For the text-containing cell, return its midpoint in [X, Y] coordinate format. 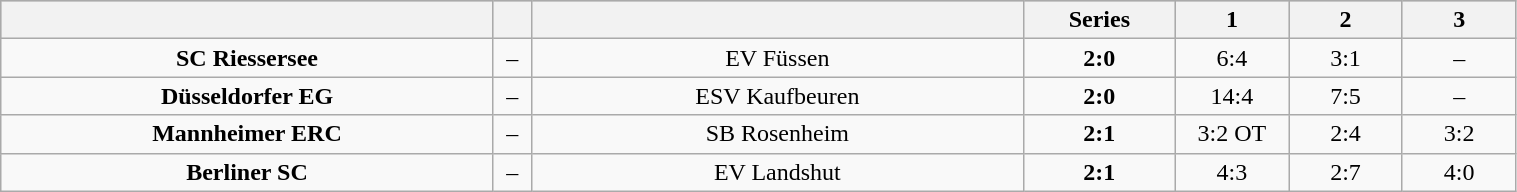
Mannheimer ERC [247, 134]
EV Füssen [777, 58]
Berliner SC [247, 172]
4:3 [1232, 172]
3:1 [1346, 58]
EV Landshut [777, 172]
2:7 [1346, 172]
7:5 [1346, 96]
14:4 [1232, 96]
1 [1232, 20]
SB Rosenheim [777, 134]
3 [1459, 20]
2 [1346, 20]
Series [1100, 20]
ESV Kaufbeuren [777, 96]
4:0 [1459, 172]
SC Riessersee [247, 58]
3:2 [1459, 134]
3:2 OT [1232, 134]
2:4 [1346, 134]
6:4 [1232, 58]
Düsseldorfer EG [247, 96]
